Search for the cell housing the specified text and yield its [X, Y] center coordinate. 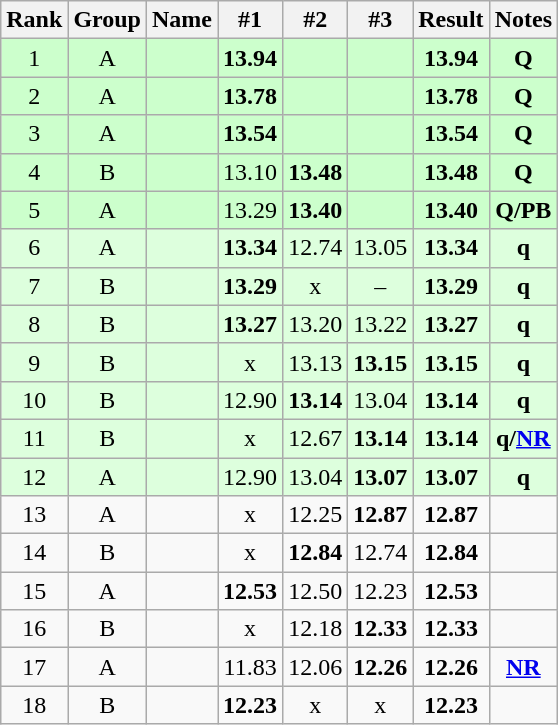
11 [34, 438]
12.25 [316, 515]
9 [34, 362]
14 [34, 553]
18 [34, 705]
6 [34, 248]
3 [34, 134]
13.22 [380, 324]
Group [108, 20]
17 [34, 667]
NR [523, 667]
16 [34, 629]
Result [451, 20]
12 [34, 477]
q/NR [523, 438]
10 [34, 400]
13.13 [316, 362]
7 [34, 286]
13.20 [316, 324]
#2 [316, 20]
#1 [250, 20]
5 [34, 210]
– [380, 286]
Rank [34, 20]
Name [182, 20]
12.18 [316, 629]
Q/PB [523, 210]
13.10 [250, 172]
12.06 [316, 667]
13.05 [380, 248]
15 [34, 591]
11.83 [250, 667]
2 [34, 96]
#3 [380, 20]
8 [34, 324]
4 [34, 172]
12.67 [316, 438]
1 [34, 58]
12.50 [316, 591]
Notes [523, 20]
13 [34, 515]
